Search for the cell housing the specified text and yield its [X, Y] center coordinate. 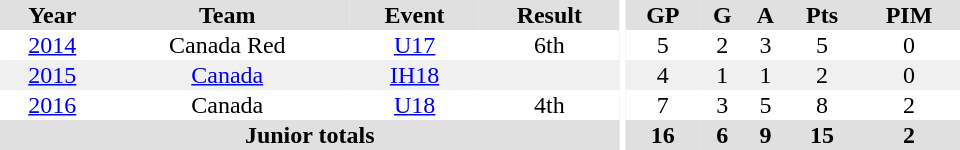
9 [766, 135]
2015 [52, 75]
8 [822, 105]
2016 [52, 105]
IH18 [414, 75]
Year [52, 15]
PIM [909, 15]
6th [549, 45]
U18 [414, 105]
4 [664, 75]
Team [228, 15]
A [766, 15]
6 [722, 135]
Result [549, 15]
16 [664, 135]
Event [414, 15]
Junior totals [310, 135]
Pts [822, 15]
GP [664, 15]
15 [822, 135]
2014 [52, 45]
U17 [414, 45]
7 [664, 105]
G [722, 15]
Canada Red [228, 45]
4th [549, 105]
